Extract the [x, y] coordinate from the center of the cell holding the provided text.  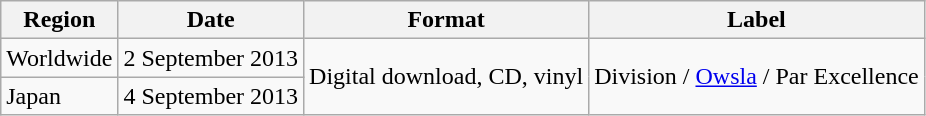
Division / Owsla / Par Excellence [757, 77]
Format [446, 20]
Digital download, CD, vinyl [446, 77]
Japan [60, 96]
Label [757, 20]
Date [211, 20]
2 September 2013 [211, 58]
Worldwide [60, 58]
4 September 2013 [211, 96]
Region [60, 20]
